Find where the given text appears and provide that cell's center as (X, Y) coordinate. 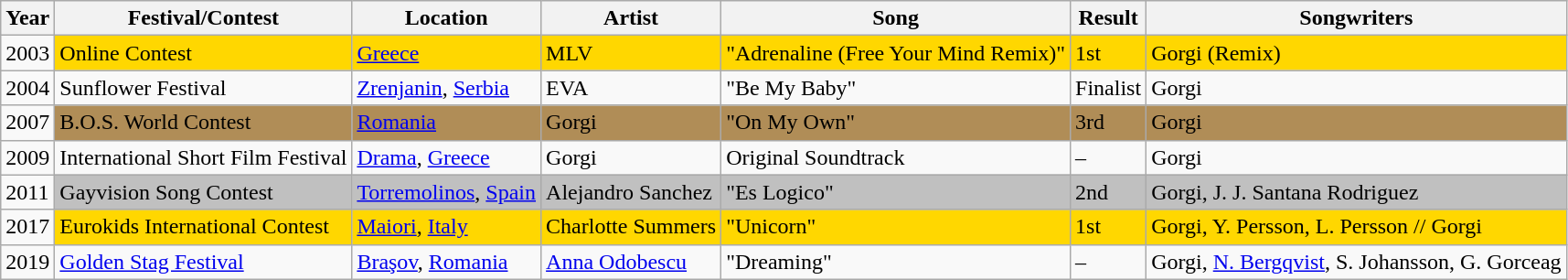
Romania (446, 123)
Festival/Contest (203, 18)
2003 (27, 53)
Gayvision Song Contest (203, 192)
Finalist (1108, 88)
Gorgi, N. Bergqvist, S. Johansson, G. Gorceag (1357, 262)
Sunflower Festival (203, 88)
Location (446, 18)
Gorgi (Remix) (1357, 53)
Maiori, Italy (446, 227)
Original Soundtrack (896, 157)
"Unicorn" (896, 227)
"Adrenaline (Free Your Mind Remix)" (896, 53)
Online Contest (203, 53)
"Es Logico" (896, 192)
EVA (631, 88)
3rd (1108, 123)
Result (1108, 18)
Drama, Greece (446, 157)
B.O.S. World Contest (203, 123)
Gorgi, J. J. Santana Rodriguez (1357, 192)
MLV (631, 53)
"Be My Baby" (896, 88)
International Short Film Festival (203, 157)
Braşov, Romania (446, 262)
2009 (27, 157)
Gorgi, Y. Persson, L. Persson // Gorgi (1357, 227)
Anna Odobescu (631, 262)
Zrenjanin, Serbia (446, 88)
Song (896, 18)
"Dreaming" (896, 262)
2007 (27, 123)
Charlotte Summers (631, 227)
Golden Stag Festival (203, 262)
Eurokids International Contest (203, 227)
Torremolinos, Spain (446, 192)
2019 (27, 262)
Year (27, 18)
2017 (27, 227)
2nd (1108, 192)
Alejandro Sanchez (631, 192)
Artist (631, 18)
Songwriters (1357, 18)
Greece (446, 53)
2004 (27, 88)
2011 (27, 192)
"On My Own" (896, 123)
